Extract the [X, Y] coordinate from the center of the cell holding the provided text.  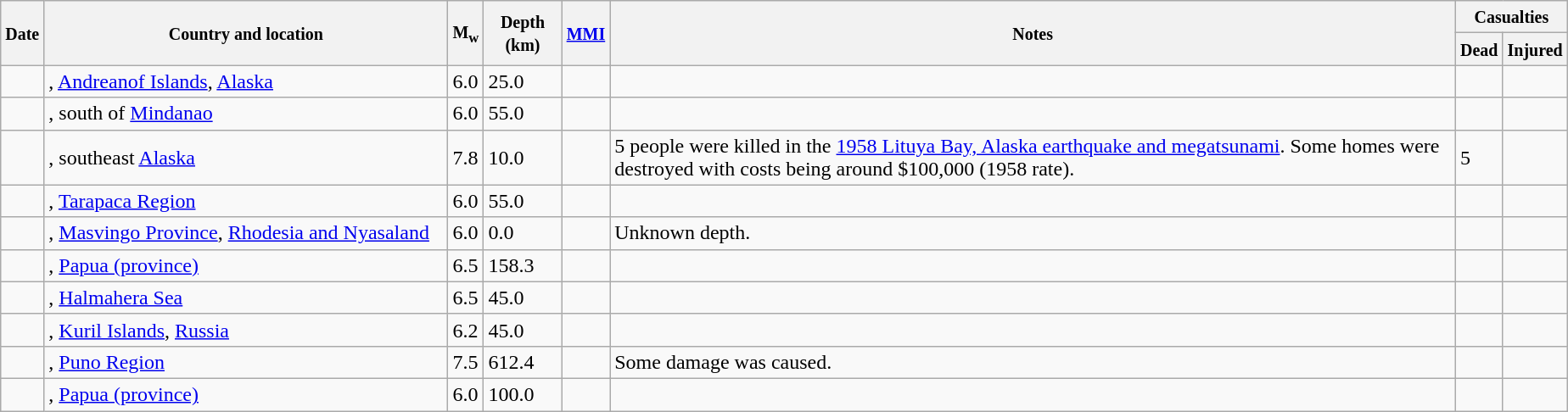
158.3 [523, 265]
Casualties [1511, 17]
, Kuril Islands, Russia [246, 330]
, southeast Alaska [246, 158]
, Andreanof Islands, Alaska [246, 81]
, Masvingo Province, Rhodesia and Nyasaland [246, 233]
7.5 [466, 362]
6.2 [466, 330]
Country and location [246, 33]
5 [1479, 158]
Notes [1033, 33]
MMI [585, 33]
Injured [1535, 49]
7.8 [466, 158]
, Halmahera Sea [246, 298]
25.0 [523, 81]
612.4 [523, 362]
, south of Mindanao [246, 114]
, Tarapaca Region [246, 201]
Dead [1479, 49]
Unknown depth. [1033, 233]
Depth (km) [523, 33]
, Puno Region [246, 362]
Some damage was caused. [1033, 362]
100.0 [523, 394]
Date [22, 33]
0.0 [523, 233]
10.0 [523, 158]
Mw [466, 33]
